Provide the [X, Y] coordinate of the cell's center where the given text is located.  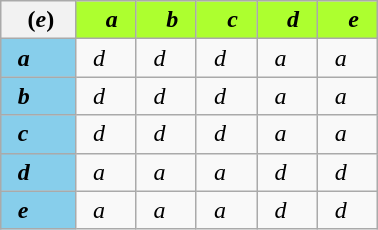
(e) [38, 20]
